Find where the given text appears and provide that cell's center as (X, Y) coordinate. 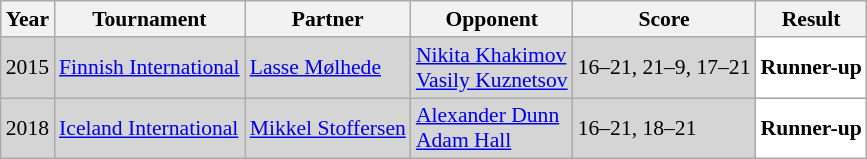
Nikita Khakimov Vasily Kuznetsov (492, 68)
Year (28, 19)
Tournament (150, 19)
Partner (328, 19)
Opponent (492, 19)
Lasse Mølhede (328, 68)
Iceland International (150, 128)
16–21, 18–21 (664, 128)
Score (664, 19)
16–21, 21–9, 17–21 (664, 68)
Alexander Dunn Adam Hall (492, 128)
2015 (28, 68)
Mikkel Stoffersen (328, 128)
Finnish International (150, 68)
Result (810, 19)
2018 (28, 128)
